Return the (X, Y) coordinate for the center point of the cell that contains the specified text.  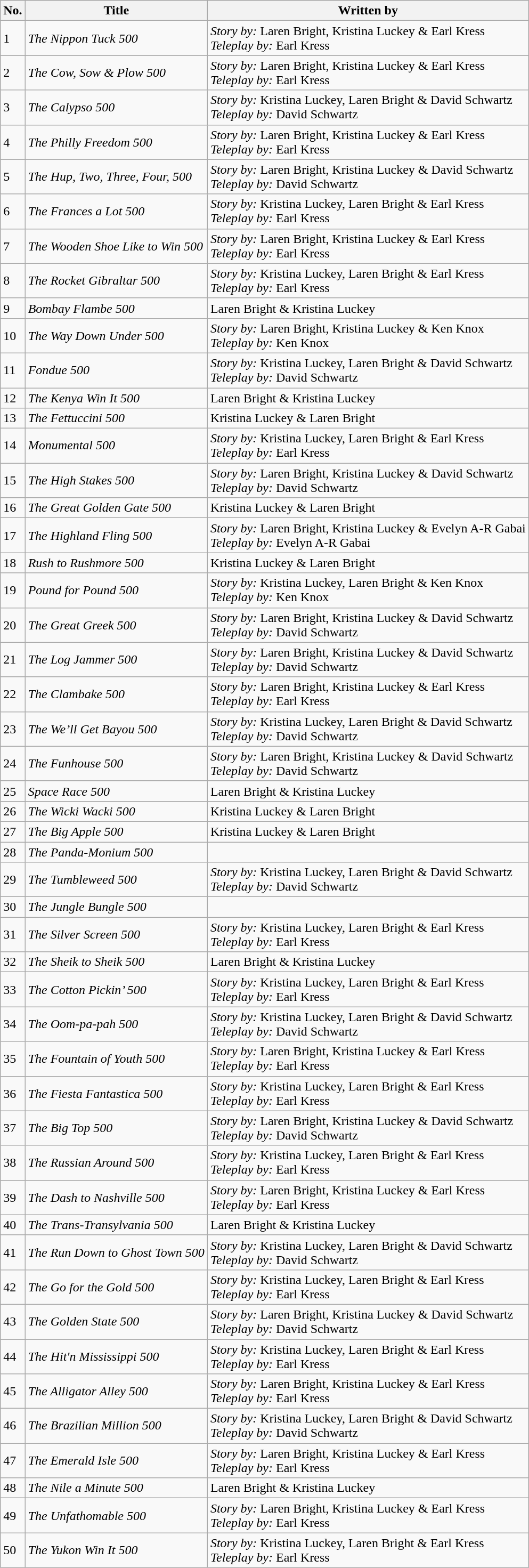
37 (13, 1128)
19 (13, 591)
3 (13, 108)
15 (13, 481)
The Go for the Gold 500 (116, 1287)
Monumental 500 (116, 446)
41 (13, 1252)
14 (13, 446)
43 (13, 1322)
The Dash to Nashville 500 (116, 1197)
The Great Golden Gate 500 (116, 508)
The Fountain of Youth 500 (116, 1058)
The Alligator Alley 500 (116, 1391)
22 (13, 694)
The Fettuccini 500 (116, 418)
36 (13, 1094)
9 (13, 308)
The Way Down Under 500 (116, 336)
46 (13, 1426)
2 (13, 72)
Pound for Pound 500 (116, 591)
34 (13, 1024)
33 (13, 989)
The Sheik to Sheik 500 (116, 962)
30 (13, 907)
Fondue 500 (116, 370)
39 (13, 1197)
The Jungle Bungle 500 (116, 907)
The Wicki Wacki 500 (116, 811)
The Panda-Monium 500 (116, 852)
24 (13, 763)
The Nippon Tuck 500 (116, 38)
32 (13, 962)
Bombay Flambe 500 (116, 308)
The Brazilian Million 500 (116, 1426)
40 (13, 1225)
The Log Jammer 500 (116, 660)
7 (13, 246)
21 (13, 660)
The Oom-pa-pah 500 (116, 1024)
16 (13, 508)
Story by: Kristina Luckey, Laren Bright & Ken KnoxTeleplay by: Ken Knox (368, 591)
The We’ll Get Bayou 500 (116, 729)
The Cotton Pickin’ 500 (116, 989)
26 (13, 811)
Rush to Rushmore 500 (116, 563)
49 (13, 1516)
The Great Greek 500 (116, 625)
The Cow, Sow & Plow 500 (116, 72)
The Run Down to Ghost Town 500 (116, 1252)
12 (13, 398)
17 (13, 535)
23 (13, 729)
Space Race 500 (116, 791)
Written by (368, 11)
Story by: Laren Bright, Kristina Luckey & Evelyn A-R GabaiTeleplay by: Evelyn A-R Gabai (368, 535)
The Calypso 500 (116, 108)
Story by: Laren Bright, Kristina Luckey & Ken KnoxTeleplay by: Ken Knox (368, 336)
18 (13, 563)
8 (13, 280)
The Russian Around 500 (116, 1163)
The Hit'n Mississippi 500 (116, 1356)
11 (13, 370)
The Hup, Two, Three, Four, 500 (116, 177)
28 (13, 852)
The Big Top 500 (116, 1128)
31 (13, 935)
The Nile a Minute 500 (116, 1488)
The Trans-Transylvania 500 (116, 1225)
10 (13, 336)
The Funhouse 500 (116, 763)
20 (13, 625)
44 (13, 1356)
27 (13, 831)
The Kenya Win It 500 (116, 398)
Title (116, 11)
48 (13, 1488)
38 (13, 1163)
The Fiesta Fantastica 500 (116, 1094)
The High Stakes 500 (116, 481)
The Philly Freedom 500 (116, 142)
1 (13, 38)
4 (13, 142)
13 (13, 418)
The Silver Screen 500 (116, 935)
The Yukon Win It 500 (116, 1550)
45 (13, 1391)
The Big Apple 500 (116, 831)
5 (13, 177)
42 (13, 1287)
The Highland Fling 500 (116, 535)
29 (13, 879)
The Unfathomable 500 (116, 1516)
50 (13, 1550)
The Clambake 500 (116, 694)
The Tumbleweed 500 (116, 879)
The Golden State 500 (116, 1322)
The Frances a Lot 500 (116, 211)
The Emerald Isle 500 (116, 1460)
35 (13, 1058)
No. (13, 11)
25 (13, 791)
The Wooden Shoe Like to Win 500 (116, 246)
6 (13, 211)
47 (13, 1460)
The Rocket Gibraltar 500 (116, 280)
